Provide the (x, y) coordinate of the cell's center where the given text is located.  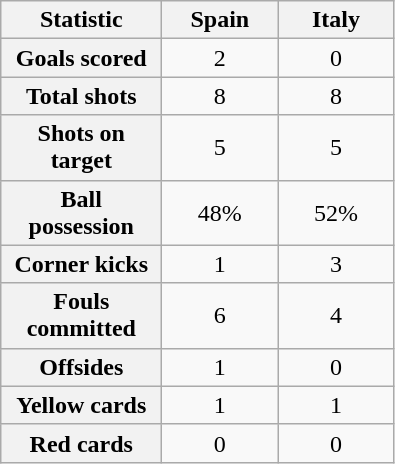
3 (336, 264)
Offsides (82, 367)
Italy (336, 20)
52% (336, 212)
6 (220, 316)
Spain (220, 20)
Red cards (82, 443)
2 (220, 58)
Fouls committed (82, 316)
Shots on target (82, 148)
Statistic (82, 20)
Total shots (82, 96)
Yellow cards (82, 405)
Ball possession (82, 212)
Goals scored (82, 58)
4 (336, 316)
48% (220, 212)
Corner kicks (82, 264)
